From the cell containing the given text, extract its center point as [x, y] coordinate. 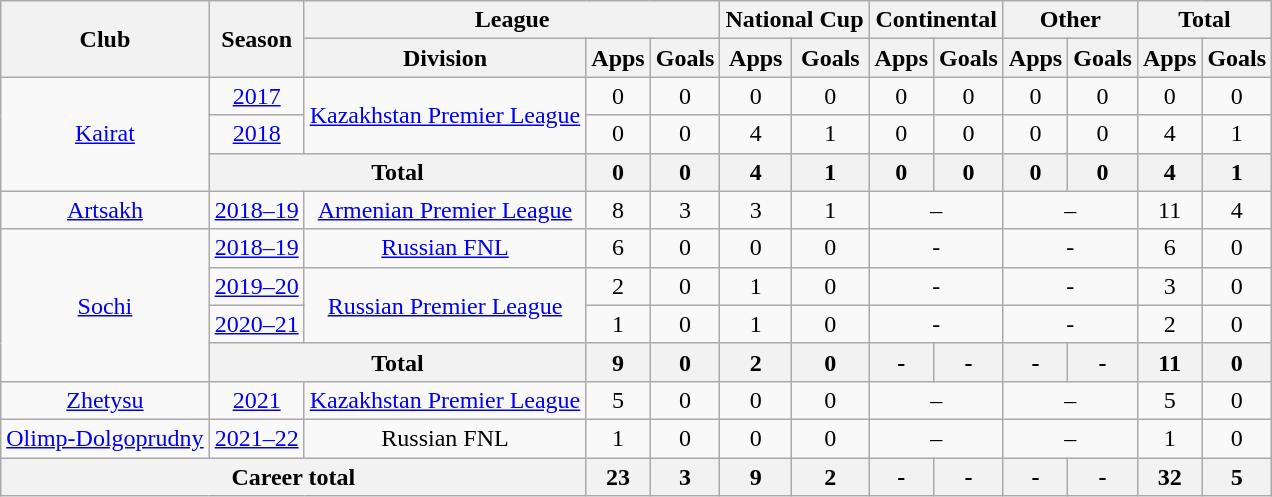
2021 [256, 400]
Kairat [105, 134]
23 [618, 477]
Armenian Premier League [445, 210]
Continental [936, 20]
Division [445, 58]
Club [105, 39]
National Cup [794, 20]
Season [256, 39]
2017 [256, 96]
8 [618, 210]
2021–22 [256, 438]
Olimp-Dolgoprudny [105, 438]
2020–21 [256, 324]
2019–20 [256, 286]
Other [1070, 20]
2018 [256, 134]
Sochi [105, 305]
Zhetysu [105, 400]
32 [1169, 477]
League [512, 20]
Artsakh [105, 210]
Career total [294, 477]
Russian Premier League [445, 305]
